For the text-containing cell, return its midpoint in [X, Y] coordinate format. 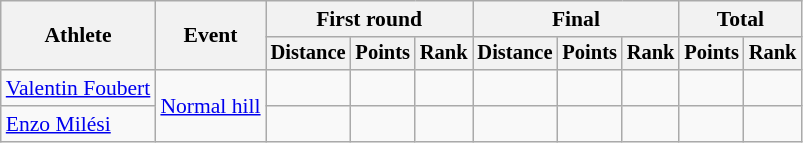
Athlete [78, 36]
First round [370, 19]
Event [210, 36]
Total [740, 19]
Normal hill [210, 106]
Final [576, 19]
Enzo Milési [78, 124]
Valentin Foubert [78, 88]
